Search for the cell housing the specified text and yield its [X, Y] center coordinate. 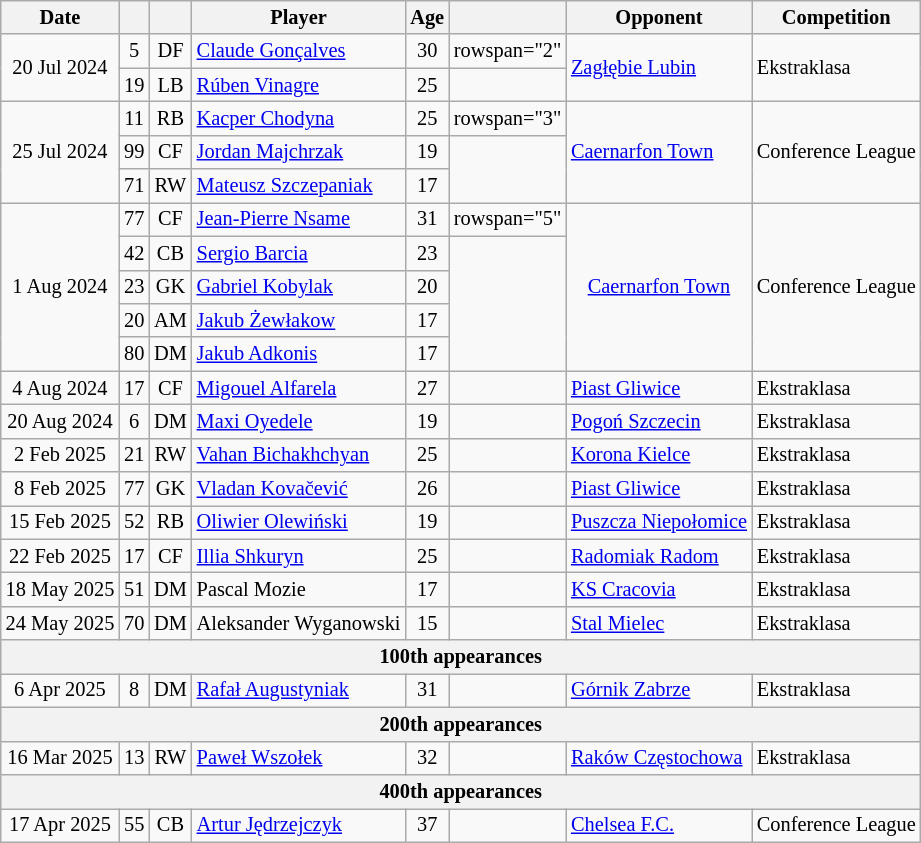
Jordan Majchrzak [299, 152]
Jakub Żewłakow [299, 320]
Jakub Adkonis [299, 354]
Sergio Barcia [299, 253]
20 Aug 2024 [60, 421]
32 [427, 758]
Górnik Zabrze [659, 690]
11 [134, 118]
Rúben Vinagre [299, 85]
71 [134, 186]
42 [134, 253]
400th appearances [461, 791]
Kacper Chodyna [299, 118]
6 Apr 2025 [60, 690]
21 [134, 455]
8 [134, 690]
1 Aug 2024 [60, 286]
Mateusz Szczepaniak [299, 186]
99 [134, 152]
Migouel Alfarela [299, 388]
Pascal Mozie [299, 589]
Oliwier Olewiński [299, 522]
8 Feb 2025 [60, 489]
51 [134, 589]
Stal Mielec [659, 623]
30 [427, 51]
Raków Częstochowa [659, 758]
Rafał Augustyniak [299, 690]
Aleksander Wyganowski [299, 623]
Date [60, 17]
Illia Shkuryn [299, 556]
2 Feb 2025 [60, 455]
6 [134, 421]
80 [134, 354]
AM [170, 320]
52 [134, 522]
37 [427, 825]
17 Apr 2025 [60, 825]
Maxi Oyedele [299, 421]
Player [299, 17]
Vahan Bichakhchyan [299, 455]
4 Aug 2024 [60, 388]
16 Mar 2025 [60, 758]
26 [427, 489]
5 [134, 51]
Claude Gonçalves [299, 51]
Zagłębie Lubin [659, 68]
22 Feb 2025 [60, 556]
rowspan="5" [508, 219]
15 [427, 623]
Jean-Pierre Nsame [299, 219]
Puszcza Niepołomice [659, 522]
DF [170, 51]
Korona Kielce [659, 455]
200th appearances [461, 724]
70 [134, 623]
13 [134, 758]
rowspan="3" [508, 118]
27 [427, 388]
Gabriel Kobylak [299, 287]
KS Cracovia [659, 589]
Pogoń Szczecin [659, 421]
18 May 2025 [60, 589]
20 Jul 2024 [60, 68]
24 May 2025 [60, 623]
Chelsea F.C. [659, 825]
Paweł Wszołek [299, 758]
15 Feb 2025 [60, 522]
Opponent [659, 17]
Artur Jędrzejczyk [299, 825]
Age [427, 17]
100th appearances [461, 657]
Radomiak Radom [659, 556]
rowspan="2" [508, 51]
LB [170, 85]
25 Jul 2024 [60, 152]
55 [134, 825]
Vladan Kovačević [299, 489]
Competition [836, 17]
